Determine the (X, Y) coordinate at the center of the cell enclosing the given text.  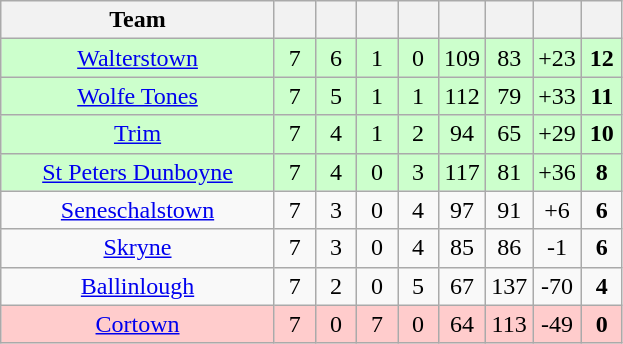
+23 (558, 58)
Walterstown (138, 58)
109 (462, 58)
117 (462, 172)
-1 (558, 248)
+29 (558, 134)
67 (462, 286)
-70 (558, 286)
Cortown (138, 324)
+36 (558, 172)
8 (602, 172)
137 (510, 286)
81 (510, 172)
94 (462, 134)
10 (602, 134)
86 (510, 248)
Seneschalstown (138, 210)
83 (510, 58)
+6 (558, 210)
79 (510, 96)
+33 (558, 96)
Skryne (138, 248)
Team (138, 20)
Trim (138, 134)
12 (602, 58)
65 (510, 134)
85 (462, 248)
113 (510, 324)
64 (462, 324)
St Peters Dunboyne (138, 172)
-49 (558, 324)
Wolfe Tones (138, 96)
112 (462, 96)
11 (602, 96)
91 (510, 210)
Ballinlough (138, 286)
97 (462, 210)
